From the cell containing the given text, extract its center point as (x, y) coordinate. 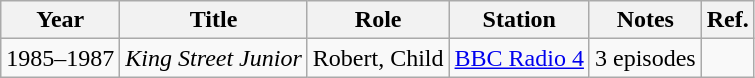
1985–1987 (60, 58)
Title (214, 20)
Robert, Child (378, 58)
King Street Junior (214, 58)
BBC Radio 4 (519, 58)
Notes (645, 20)
3 episodes (645, 58)
Role (378, 20)
Ref. (728, 20)
Year (60, 20)
Station (519, 20)
